Return (x, y) of the center of cell containing provided text 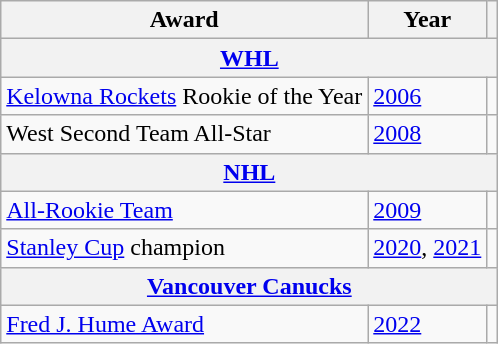
West Second Team All-Star (184, 134)
NHL (250, 172)
Vancouver Canucks (250, 286)
Fred J. Hume Award (184, 324)
2020, 2021 (428, 248)
All-Rookie Team (184, 210)
Kelowna Rockets Rookie of the Year (184, 96)
Year (428, 20)
2022 (428, 324)
Award (184, 20)
2009 (428, 210)
WHL (250, 58)
2006 (428, 96)
Stanley Cup champion (184, 248)
2008 (428, 134)
